For the text-containing cell, return its midpoint in (X, Y) coordinate format. 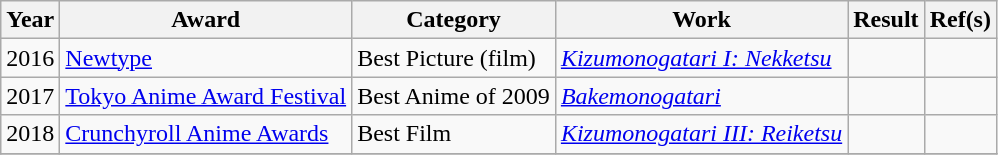
Award (206, 20)
Kizumonogatari I: Nekketsu (701, 58)
Work (701, 20)
2017 (30, 96)
Tokyo Anime Award Festival (206, 96)
Best Anime of 2009 (454, 96)
Crunchyroll Anime Awards (206, 134)
Result (886, 20)
Ref(s) (960, 20)
Category (454, 20)
Kizumonogatari III: Reiketsu (701, 134)
Best Film (454, 134)
Newtype (206, 58)
Bakemonogatari (701, 96)
Best Picture (film) (454, 58)
Year (30, 20)
2018 (30, 134)
2016 (30, 58)
